Return the [X, Y] coordinate for the center point of the cell that contains the specified text.  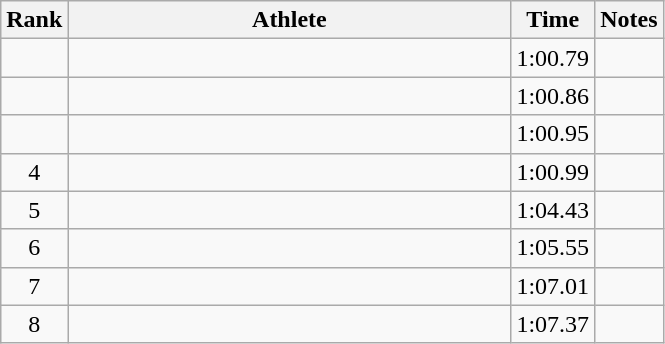
7 [34, 286]
5 [34, 210]
6 [34, 248]
1:00.99 [553, 172]
8 [34, 324]
Athlete [290, 20]
1:00.79 [553, 58]
Notes [629, 20]
Rank [34, 20]
1:07.37 [553, 324]
1:00.95 [553, 134]
1:05.55 [553, 248]
1:07.01 [553, 286]
1:04.43 [553, 210]
Time [553, 20]
4 [34, 172]
1:00.86 [553, 96]
